Locate the cell with the specified text and output its [x, y] center coordinate. 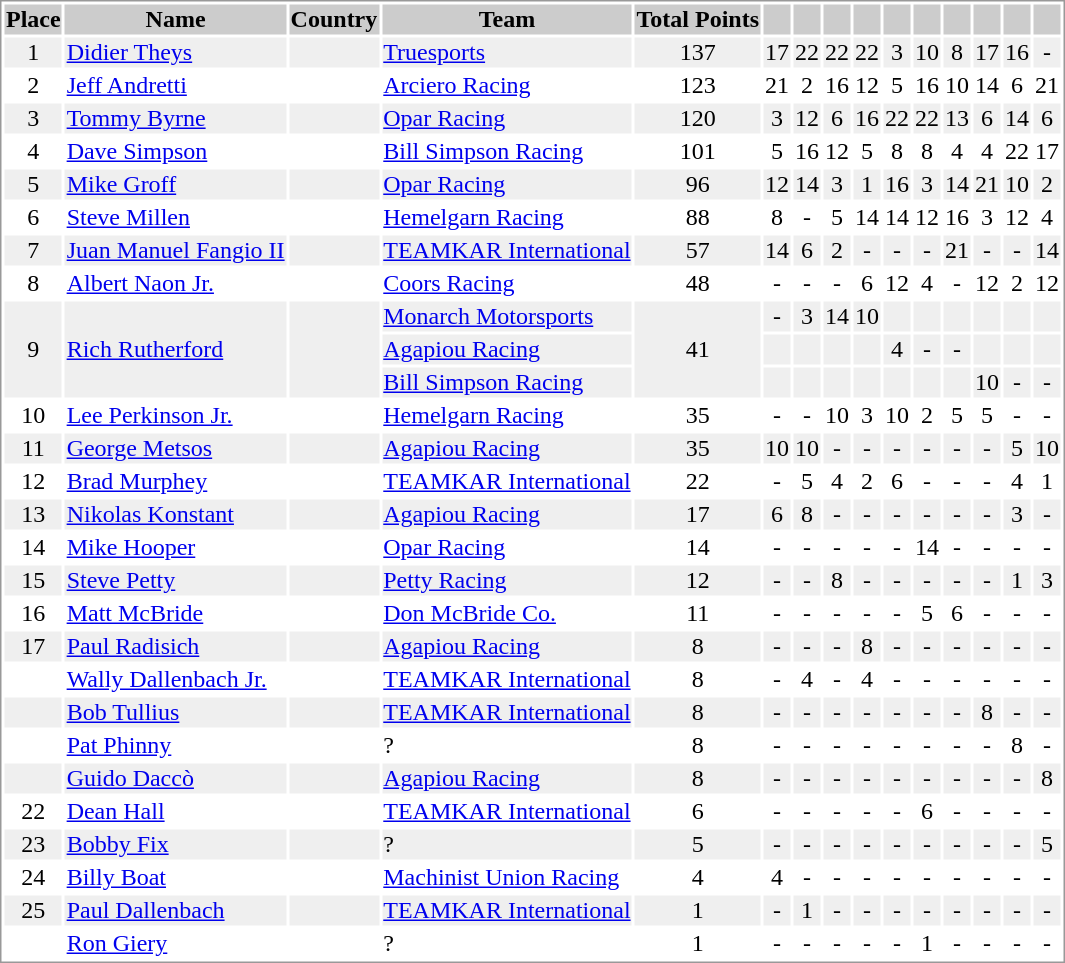
George Metsos [176, 449]
Dave Simpson [176, 151]
123 [698, 85]
Don McBride Co. [507, 613]
Arciero Racing [507, 85]
Juan Manuel Fangio II [176, 251]
Name [176, 19]
15 [33, 581]
96 [698, 185]
Paul Dallenbach [176, 911]
Mike Groff [176, 185]
101 [698, 151]
57 [698, 251]
48 [698, 283]
Albert Naon Jr. [176, 283]
Guido Daccò [176, 779]
Steve Petty [176, 581]
Didier Theys [176, 53]
Mike Hooper [176, 547]
41 [698, 350]
Nikolas Konstant [176, 515]
Bobby Fix [176, 845]
Billy Boat [176, 877]
Matt McBride [176, 613]
9 [33, 350]
Lee Perkinson Jr. [176, 415]
Machinist Union Racing [507, 877]
23 [33, 845]
Total Points [698, 19]
Jeff Andretti [176, 85]
Place [33, 19]
Petty Racing [507, 581]
Country [334, 19]
Brad Murphey [176, 481]
24 [33, 877]
88 [698, 217]
7 [33, 251]
Team [507, 19]
Paul Radisich [176, 647]
Pat Phinny [176, 745]
Monarch Motorsports [507, 317]
25 [33, 911]
Dean Hall [176, 811]
Coors Racing [507, 283]
Ron Giery [176, 943]
137 [698, 53]
Bob Tullius [176, 713]
120 [698, 119]
Tommy Byrne [176, 119]
Wally Dallenbach Jr. [176, 679]
Truesports [507, 53]
Rich Rutherford [176, 350]
Steve Millen [176, 217]
